Capture the cell that displays the provided text and extract its [x, y] central coordinate. 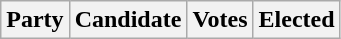
Votes [220, 20]
Elected [296, 20]
Candidate [128, 20]
Party [35, 20]
